Return (x, y) of the center of cell containing provided text 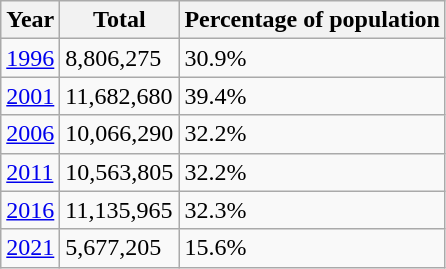
Total (120, 20)
11,682,680 (120, 96)
11,135,965 (120, 210)
5,677,205 (120, 248)
Percentage of population (312, 20)
2011 (30, 172)
Year (30, 20)
10,563,805 (120, 172)
2006 (30, 134)
15.6% (312, 248)
10,066,290 (120, 134)
8,806,275 (120, 58)
30.9% (312, 58)
1996 (30, 58)
39.4% (312, 96)
32.3% (312, 210)
2001 (30, 96)
2021 (30, 248)
2016 (30, 210)
